Detect which cell encompasses the target text, then output its (x, y) center coordinate. 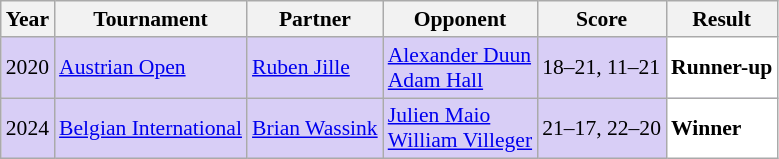
Opponent (460, 19)
2020 (28, 68)
Partner (315, 19)
Winner (722, 128)
Brian Wassink (315, 128)
Belgian International (150, 128)
2024 (28, 128)
18–21, 11–21 (602, 68)
Alexander Duun Adam Hall (460, 68)
Score (602, 19)
Ruben Jille (315, 68)
Result (722, 19)
21–17, 22–20 (602, 128)
Year (28, 19)
Runner-up (722, 68)
Tournament (150, 19)
Julien Maio William Villeger (460, 128)
Austrian Open (150, 68)
